Pinpoint the cell where the given text exists, returning its [X, Y] midpoint coordinate. 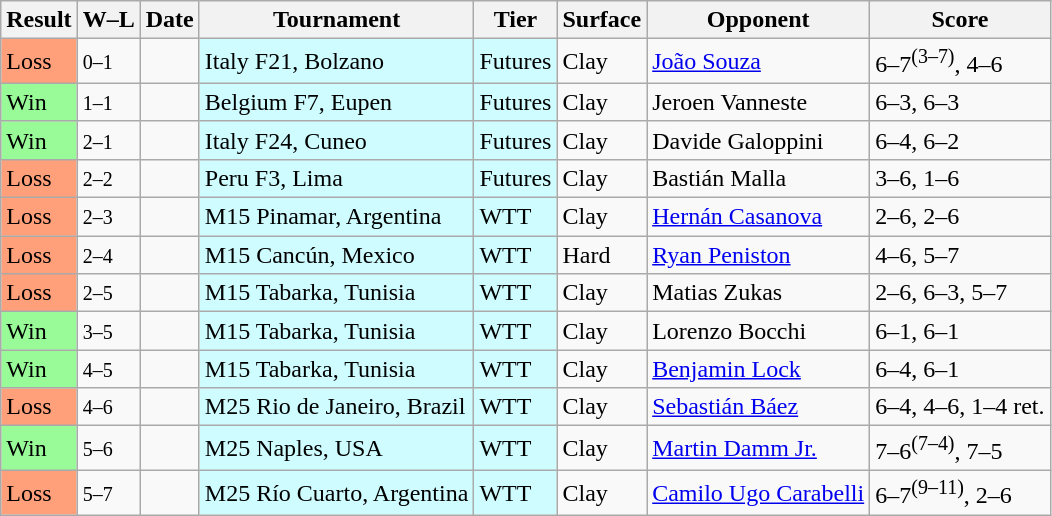
4–6, 5–7 [960, 255]
4–5 [108, 369]
Jeroen Vanneste [758, 102]
5–7 [108, 492]
2–6, 2–6 [960, 217]
Italy F24, Cuneo [336, 140]
Hard [602, 255]
M25 Naples, USA [336, 448]
Tier [516, 20]
2–5 [108, 293]
Belgium F7, Eupen [336, 102]
Ryan Peniston [758, 255]
5–6 [108, 448]
4–6 [108, 407]
1–1 [108, 102]
6–3, 6–3 [960, 102]
Surface [602, 20]
Hernán Casanova [758, 217]
6–4, 6–1 [960, 369]
Martin Damm Jr. [758, 448]
Peru F3, Lima [336, 178]
2–1 [108, 140]
João Souza [758, 62]
Benjamin Lock [758, 369]
Result [39, 20]
6–7(9–11), 2–6 [960, 492]
0–1 [108, 62]
M15 Pinamar, Argentina [336, 217]
6–4, 6–2 [960, 140]
Opponent [758, 20]
2–6, 6–3, 5–7 [960, 293]
M25 Río Cuarto, Argentina [336, 492]
Lorenzo Bocchi [758, 331]
6–4, 4–6, 1–4 ret. [960, 407]
6–7(3–7), 4–6 [960, 62]
M25 Rio de Janeiro, Brazil [336, 407]
6–1, 6–1 [960, 331]
M15 Cancún, Mexico [336, 255]
Davide Galoppini [758, 140]
3–5 [108, 331]
2–2 [108, 178]
Matias Zukas [758, 293]
3–6, 1–6 [960, 178]
Camilo Ugo Carabelli [758, 492]
Date [170, 20]
Bastián Malla [758, 178]
W–L [108, 20]
Tournament [336, 20]
2–3 [108, 217]
Sebastián Báez [758, 407]
Italy F21, Bolzano [336, 62]
7–6(7–4), 7–5 [960, 448]
2–4 [108, 255]
Score [960, 20]
